Scan for the cell matching the given text and deliver its (x, y) coordinate at center. 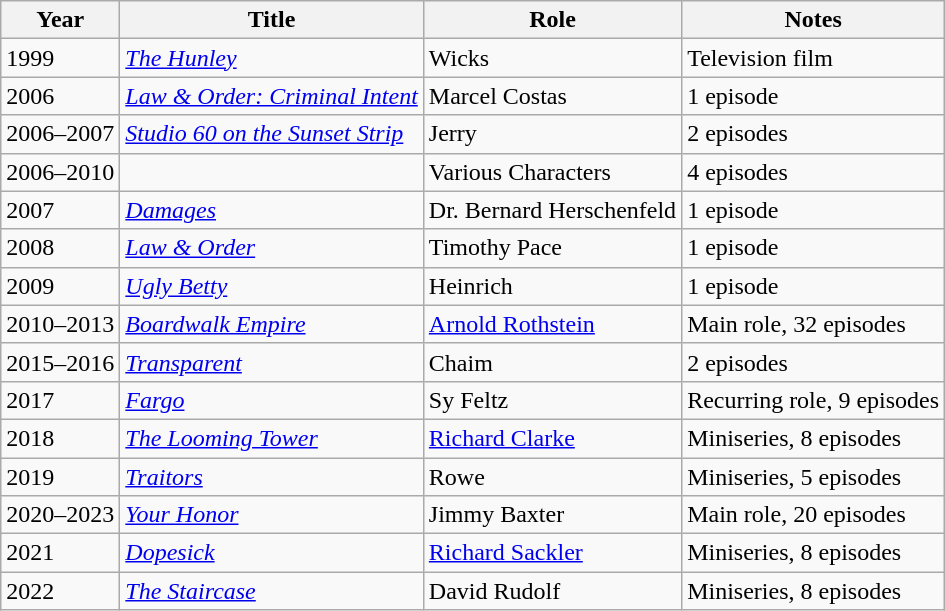
The Looming Tower (272, 438)
The Hunley (272, 58)
Law & Order (272, 248)
2022 (60, 591)
Dopesick (272, 553)
Ugly Betty (272, 286)
Main role, 20 episodes (814, 515)
Fargo (272, 400)
Various Characters (552, 172)
Role (552, 20)
Dr. Bernard Herschenfeld (552, 210)
Transparent (272, 362)
Boardwalk Empire (272, 324)
Studio 60 on the Sunset Strip (272, 134)
2006–2010 (60, 172)
Richard Sackler (552, 553)
2020–2023 (60, 515)
Chaim (552, 362)
2010–2013 (60, 324)
2007 (60, 210)
4 episodes (814, 172)
Jimmy Baxter (552, 515)
Law & Order: Criminal Intent (272, 96)
Richard Clarke (552, 438)
Year (60, 20)
Traitors (272, 477)
2019 (60, 477)
2008 (60, 248)
2017 (60, 400)
Arnold Rothstein (552, 324)
2015–2016 (60, 362)
Jerry (552, 134)
Title (272, 20)
Marcel Costas (552, 96)
2006–2007 (60, 134)
2018 (60, 438)
Timothy Pace (552, 248)
The Staircase (272, 591)
Your Honor (272, 515)
Recurring role, 9 episodes (814, 400)
2009 (60, 286)
Miniseries, 5 episodes (814, 477)
Notes (814, 20)
2021 (60, 553)
Rowe (552, 477)
Main role, 32 episodes (814, 324)
Damages (272, 210)
Wicks (552, 58)
1999 (60, 58)
David Rudolf (552, 591)
Sy Feltz (552, 400)
Television film (814, 58)
2006 (60, 96)
Heinrich (552, 286)
